Pinpoint the cell where the given text exists, returning its (x, y) midpoint coordinate. 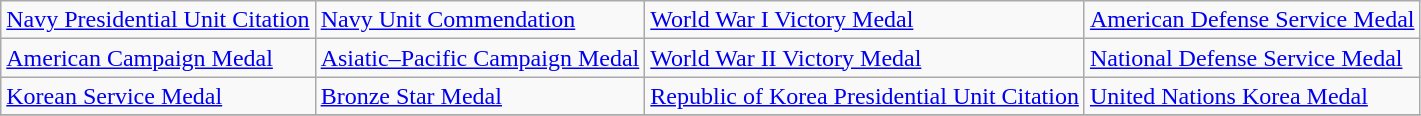
Navy Unit Commendation (480, 20)
World War II Victory Medal (865, 58)
Republic of Korea Presidential Unit Citation (865, 96)
United Nations Korea Medal (1252, 96)
Asiatic–Pacific Campaign Medal (480, 58)
Korean Service Medal (158, 96)
National Defense Service Medal (1252, 58)
Bronze Star Medal (480, 96)
American Campaign Medal (158, 58)
American Defense Service Medal (1252, 20)
Navy Presidential Unit Citation (158, 20)
World War I Victory Medal (865, 20)
